From the cell containing the given text, extract its center point as [x, y] coordinate. 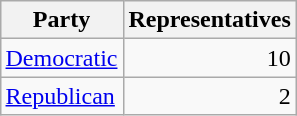
2 [210, 96]
Republican [62, 96]
Representatives [210, 20]
Party [62, 20]
Democratic [62, 58]
10 [210, 58]
